Pinpoint the cell where the given text exists, returning its [X, Y] midpoint coordinate. 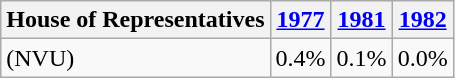
1982 [422, 20]
0.0% [422, 58]
1981 [362, 20]
(NVU) [136, 58]
0.1% [362, 58]
1977 [300, 20]
0.4% [300, 58]
House of Representatives [136, 20]
